Output the (X, Y) coordinate of the center of the cell containing the given text.  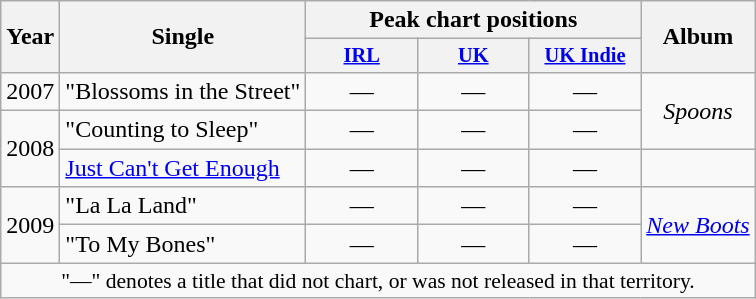
Just Can't Get Enough (183, 168)
2009 (30, 225)
UK (473, 56)
"Blossoms in the Street" (183, 91)
"—" denotes a title that did not chart, or was not released in that territory. (378, 281)
"Counting to Sleep" (183, 130)
2008 (30, 149)
"La La Land" (183, 206)
2007 (30, 91)
UK Indie (585, 56)
New Boots (698, 225)
Single (183, 37)
Album (698, 37)
IRL (362, 56)
Spoons (698, 110)
Peak chart positions (474, 20)
"To My Bones" (183, 244)
Year (30, 37)
